Identify which cell holds the provided text, then report its [X, Y] central coordinate. 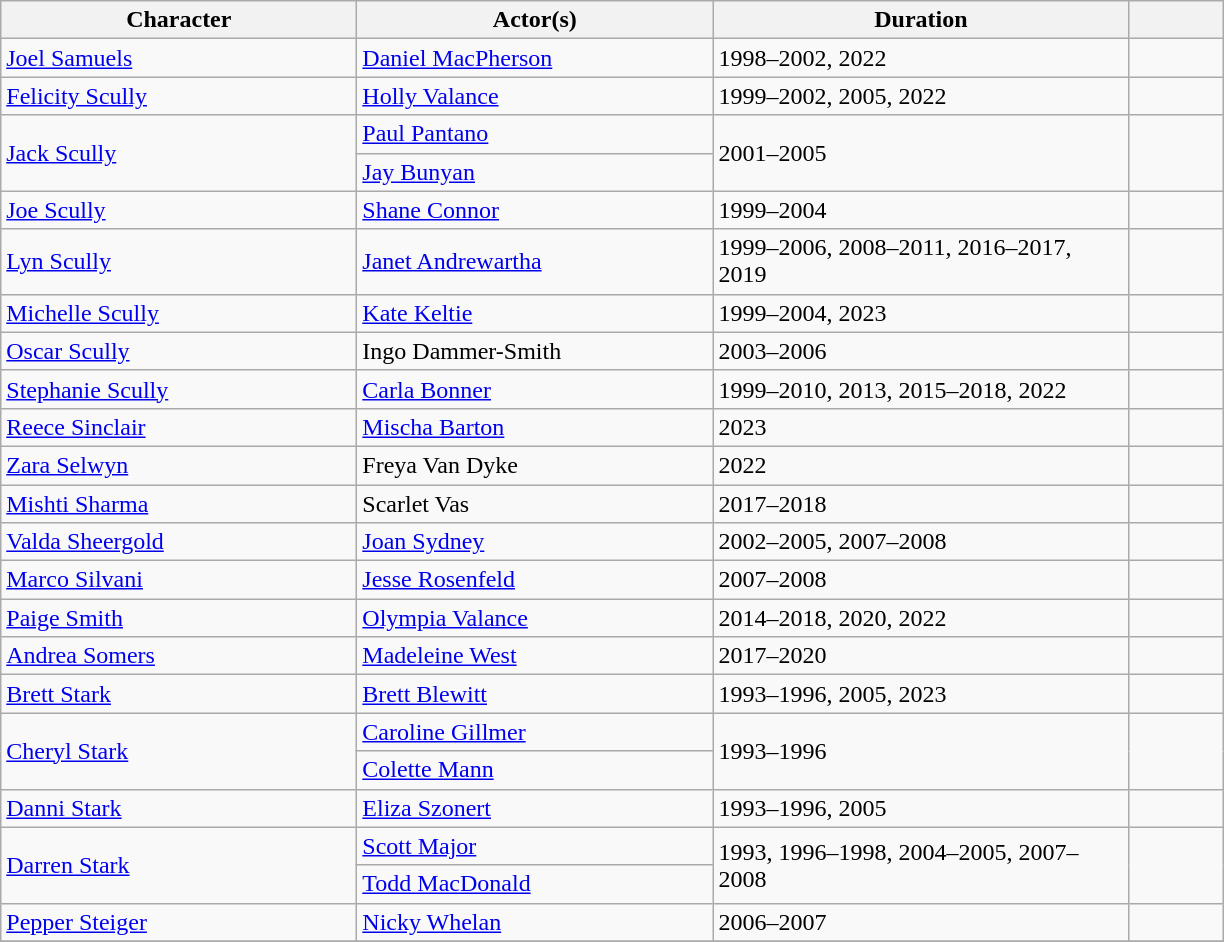
Janet Andrewartha [535, 262]
2014–2018, 2020, 2022 [921, 618]
Joan Sydney [535, 542]
Olympia Valance [535, 618]
Cheryl Stark [179, 751]
Shane Connor [535, 210]
Nicky Whelan [535, 922]
Oscar Scully [179, 351]
Andrea Somers [179, 656]
1999–2004 [921, 210]
1993–1996, 2005 [921, 808]
1999–2002, 2005, 2022 [921, 96]
Kate Keltie [535, 313]
Carla Bonner [535, 389]
1993–1996 [921, 751]
Brett Stark [179, 694]
Paul Pantano [535, 134]
Freya Van Dyke [535, 465]
2006–2007 [921, 922]
2017–2020 [921, 656]
Character [179, 20]
Paige Smith [179, 618]
Michelle Scully [179, 313]
Jack Scully [179, 153]
Jay Bunyan [535, 172]
Lyn Scully [179, 262]
Scott Major [535, 846]
Eliza Szonert [535, 808]
2001–2005 [921, 153]
Valda Sheergold [179, 542]
Zara Selwyn [179, 465]
Duration [921, 20]
2007–2008 [921, 580]
Actor(s) [535, 20]
2023 [921, 427]
2017–2018 [921, 503]
Daniel MacPherson [535, 58]
Todd MacDonald [535, 884]
Jesse Rosenfeld [535, 580]
2022 [921, 465]
Danni Stark [179, 808]
Caroline Gillmer [535, 732]
Marco Silvani [179, 580]
Mischa Barton [535, 427]
Felicity Scully [179, 96]
1999–2006, 2008–2011, 2016–2017, 2019 [921, 262]
Ingo Dammer-Smith [535, 351]
Stephanie Scully [179, 389]
1993–1996, 2005, 2023 [921, 694]
1993, 1996–1998, 2004–2005, 2007–2008 [921, 865]
Darren Stark [179, 865]
1999–2004, 2023 [921, 313]
Pepper Steiger [179, 922]
2002–2005, 2007–2008 [921, 542]
Scarlet Vas [535, 503]
Brett Blewitt [535, 694]
Reece Sinclair [179, 427]
Joe Scully [179, 210]
Colette Mann [535, 770]
Holly Valance [535, 96]
2003–2006 [921, 351]
Joel Samuels [179, 58]
Madeleine West [535, 656]
1999–2010, 2013, 2015–2018, 2022 [921, 389]
1998–2002, 2022 [921, 58]
Mishti Sharma [179, 503]
